Capture the cell that displays the provided text and extract its (x, y) central coordinate. 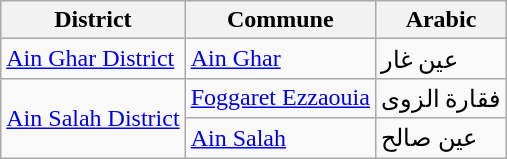
فقارة الزوى (440, 98)
Ain Ghar (280, 59)
Ain Ghar District (93, 59)
Foggaret Ezzaouia (280, 98)
District (93, 20)
عين غار (440, 59)
عين صالح (440, 138)
Arabic (440, 20)
Ain Salah (280, 138)
Ain Salah District (93, 118)
Commune (280, 20)
